Return (X, Y) of the center of cell containing provided text 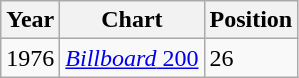
Billboard 200 (132, 58)
Chart (132, 20)
26 (251, 58)
1976 (30, 58)
Position (251, 20)
Year (30, 20)
